Provide the (X, Y) coordinate of the cell's center where the given text is located.  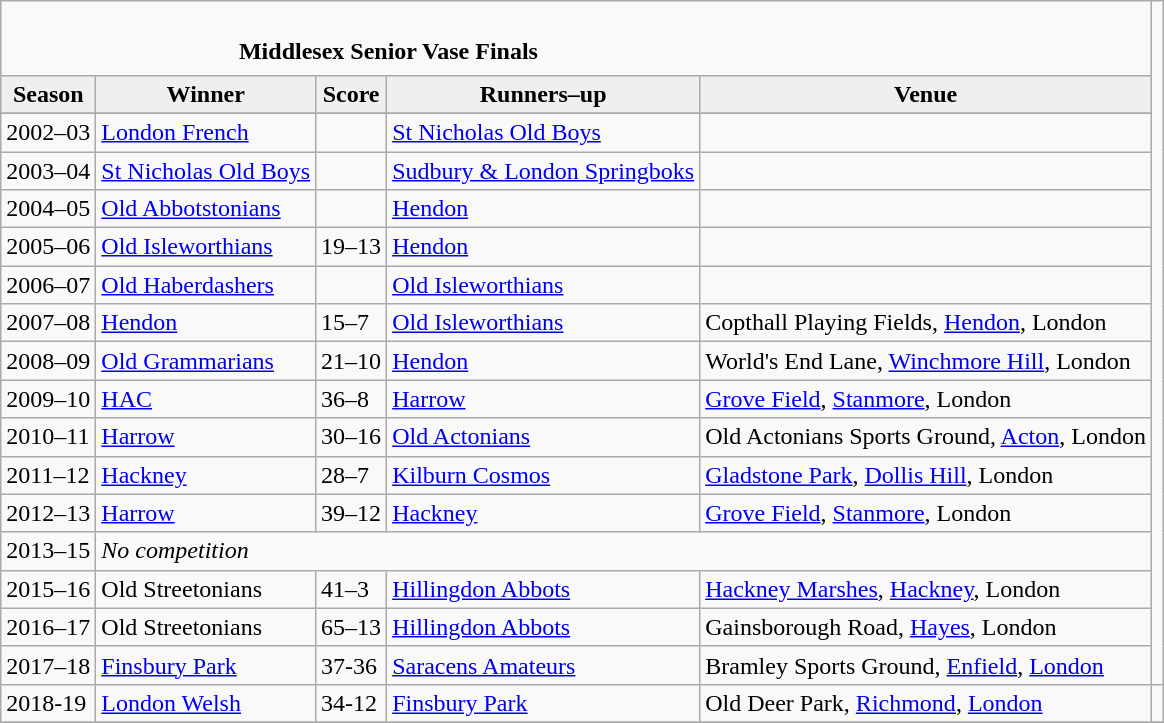
London Welsh (206, 703)
2003–04 (48, 171)
2008–09 (48, 361)
39–12 (352, 513)
Winner (206, 94)
21–10 (352, 361)
2018-19 (48, 703)
Bramley Sports Ground, Enfield, London (926, 665)
Old Deer Park, Richmond, London (926, 703)
Runners–up (544, 94)
2010–11 (48, 437)
Old Actonians (544, 437)
30–16 (352, 437)
2017–18 (48, 665)
Sudbury & London Springboks (544, 171)
Old Grammarians (206, 361)
65–13 (352, 627)
2007–08 (48, 323)
No competition (624, 551)
2011–12 (48, 475)
HAC (206, 399)
Old Abbotstonians (206, 209)
2004–05 (48, 209)
2002–03 (48, 132)
2015–16 (48, 589)
36–8 (352, 399)
2005–06 (48, 247)
Season (48, 94)
Hackney Marshes, Hackney, London (926, 589)
19–13 (352, 247)
Gladstone Park, Dollis Hill, London (926, 475)
2016–17 (48, 627)
Copthall Playing Fields, Hendon, London (926, 323)
Old Haberdashers (206, 285)
Gainsborough Road, Hayes, London (926, 627)
2013–15 (48, 551)
London French (206, 132)
Kilburn Cosmos (544, 475)
Old Actonians Sports Ground, Acton, London (926, 437)
Venue (926, 94)
15–7 (352, 323)
World's End Lane, Winchmore Hill, London (926, 361)
41–3 (352, 589)
28–7 (352, 475)
2006–07 (48, 285)
34-12 (352, 703)
Saracens Amateurs (544, 665)
2009–10 (48, 399)
2012–13 (48, 513)
37-36 (352, 665)
Score (352, 94)
